Scan for the cell matching the given text and deliver its (X, Y) coordinate at center. 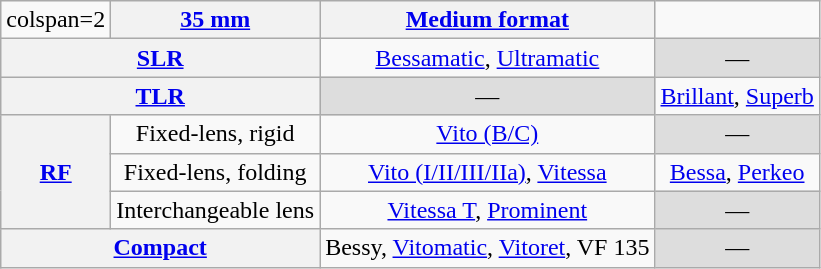
Vito (B/C) (488, 134)
SLR (160, 58)
Bessa, Perkeo (737, 172)
Compact (160, 248)
Bessamatic, Ultramatic (488, 58)
TLR (160, 96)
Fixed-lens, rigid (216, 134)
Vitessa T, Prominent (488, 210)
colspan=2 (56, 20)
RF (56, 172)
35 mm (216, 20)
Bessy, Vitomatic, Vitoret, VF 135 (488, 248)
Vito (I/II/III/IIa), Vitessa (488, 172)
Medium format (488, 20)
Brillant, Superb (737, 96)
Interchangeable lens (216, 210)
Fixed-lens, folding (216, 172)
